Output the [X, Y] coordinate of the center of the cell containing the given text.  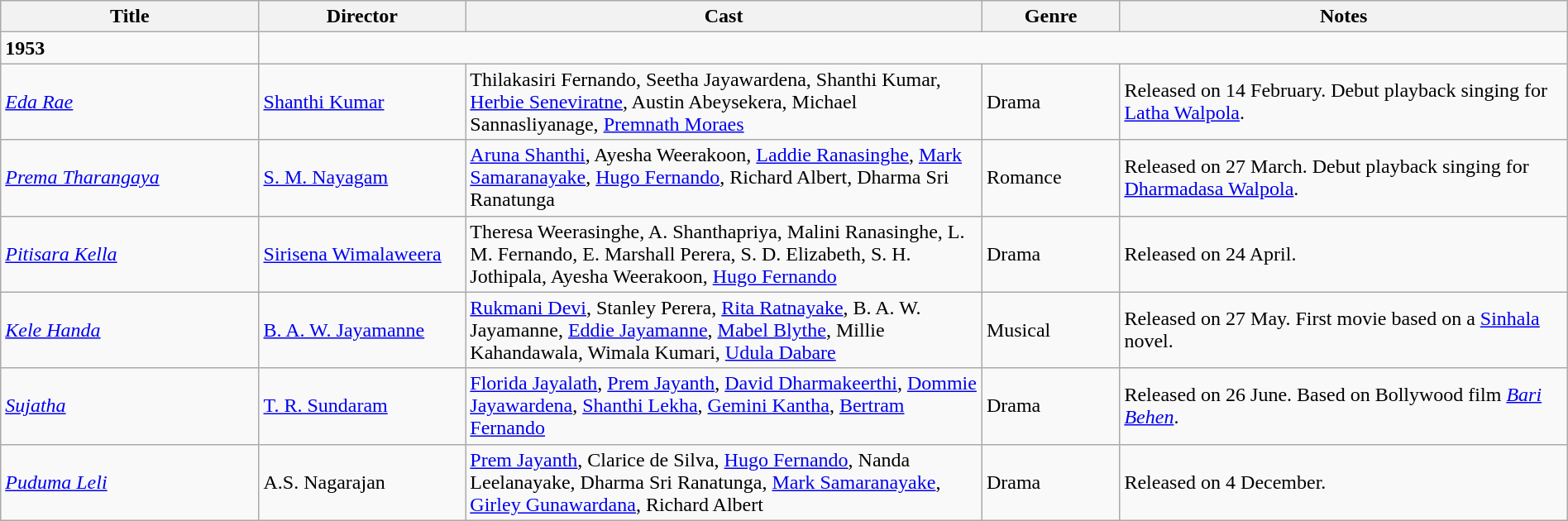
Sujatha [130, 406]
T. R. Sundaram [362, 406]
Eda Rae [130, 102]
Released on 4 December. [1343, 482]
A.S. Nagarajan [362, 482]
Kele Handa [130, 330]
Prema Tharangaya [130, 178]
Shanthi Kumar [362, 102]
Thilakasiri Fernando, Seetha Jayawardena, Shanthi Kumar, Herbie Seneviratne, Austin Abeysekera, Michael Sannasliyanage, Premnath Moraes [724, 102]
Released on 14 February. Debut playback singing for Latha Walpola. [1343, 102]
Pitisara Kella [130, 254]
Prem Jayanth, Clarice de Silva, Hugo Fernando, Nanda Leelanayake, Dharma Sri Ranatunga, Mark Samaranayake, Girley Gunawardana, Richard Albert [724, 482]
Released on 27 May. First movie based on a Sinhala novel. [1343, 330]
Sirisena Wimalaweera [362, 254]
Cast [724, 17]
Title [130, 17]
Musical [1050, 330]
B. A. W. Jayamanne [362, 330]
Notes [1343, 17]
Released on 27 March. Debut playback singing for Dharmadasa Walpola. [1343, 178]
Romance [1050, 178]
Released on 26 June. Based on Bollywood film Bari Behen. [1343, 406]
Director [362, 17]
Released on 24 April. [1343, 254]
Genre [1050, 17]
Puduma Leli [130, 482]
Florida Jayalath, Prem Jayanth, David Dharmakeerthi, Dommie Jayawardena, Shanthi Lekha, Gemini Kantha, Bertram Fernando [724, 406]
1953 [130, 48]
Rukmani Devi, Stanley Perera, Rita Ratnayake, B. A. W. Jayamanne, Eddie Jayamanne, Mabel Blythe, Millie Kahandawala, Wimala Kumari, Udula Dabare [724, 330]
S. M. Nayagam [362, 178]
Aruna Shanthi, Ayesha Weerakoon, Laddie Ranasinghe, Mark Samaranayake, Hugo Fernando, Richard Albert, Dharma Sri Ranatunga [724, 178]
